Pinpoint the cell where the given text exists, returning its [X, Y] midpoint coordinate. 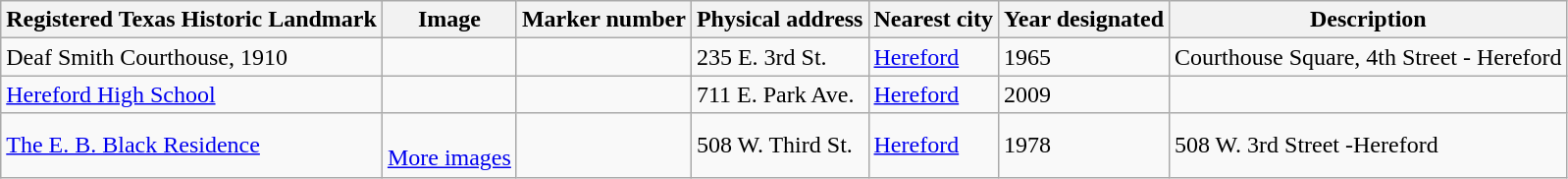
1965 [1084, 57]
Courthouse Square, 4th Street - Hereford [1369, 57]
711 E. Park Ave. [779, 94]
Hereford High School [192, 94]
1978 [1084, 146]
235 E. 3rd St. [779, 57]
Description [1369, 20]
Image [449, 20]
More images [449, 146]
Registered Texas Historic Landmark [192, 20]
Nearest city [934, 20]
Marker number [603, 20]
2009 [1084, 94]
Physical address [779, 20]
508 W. Third St. [779, 146]
Deaf Smith Courthouse, 1910 [192, 57]
Year designated [1084, 20]
508 W. 3rd Street -Hereford [1369, 146]
The E. B. Black Residence [192, 146]
